Identify which cell holds the provided text, then report its (X, Y) central coordinate. 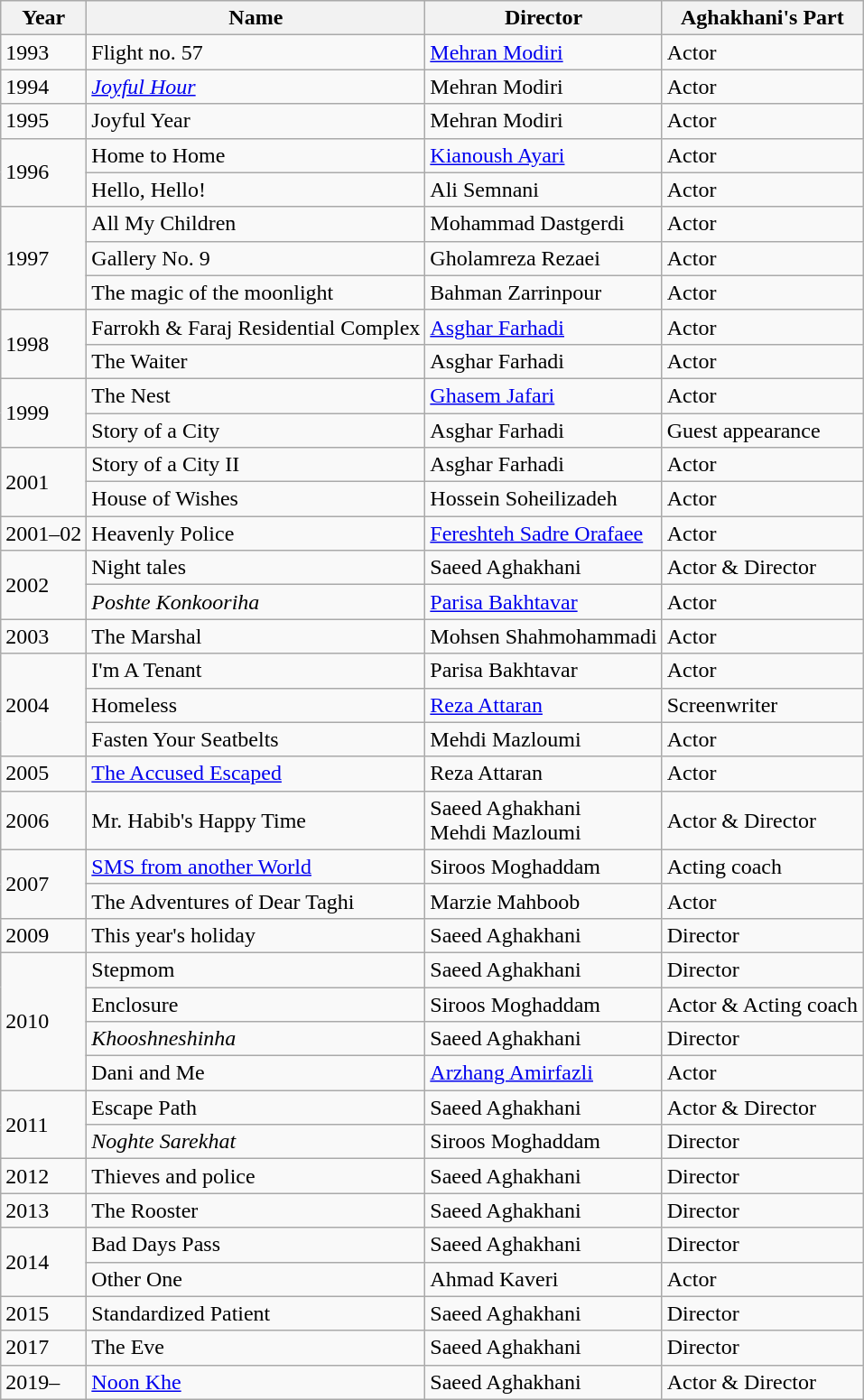
Joyful Hour (256, 87)
2007 (43, 884)
Hossein Soheilizadeh (543, 499)
Kianoush Ayari (543, 155)
Dani and Me (256, 1073)
Mohammad Dastgerdi (543, 224)
Standardized Patient (256, 1313)
Thieves and police (256, 1176)
Stepmom (256, 969)
Noghte Sarekhat (256, 1142)
This year's holiday (256, 935)
Other One (256, 1279)
House of Wishes (256, 499)
The magic of the moonlight (256, 292)
2003 (43, 636)
1994 (43, 87)
Ali Semnani (543, 190)
2014 (43, 1262)
Guest appearance (762, 431)
Enclosure (256, 1005)
The Accused Escaped (256, 774)
Khooshneshinha (256, 1039)
2017 (43, 1348)
Escape Path (256, 1108)
Story of a City II (256, 465)
1993 (43, 52)
Mehdi Mazloumi (543, 739)
Name (256, 18)
Gholamreza Rezaei (543, 258)
I'm A Tenant (256, 671)
SMS from another World (256, 867)
Gallery No. 9 (256, 258)
Hello, Hello! (256, 190)
Night tales (256, 568)
2011 (43, 1125)
Poshte Konkooriha (256, 602)
Fasten Your Seatbelts (256, 739)
2001 (43, 482)
The Nest (256, 395)
Farrokh & Faraj Residential Complex (256, 327)
1997 (43, 258)
Home to Home (256, 155)
2013 (43, 1210)
Fereshteh Sadre Orafaee (543, 533)
Heavenly Police (256, 533)
2004 (43, 705)
2001–02 (43, 533)
2002 (43, 585)
Story of a City (256, 431)
1999 (43, 413)
Acting coach (762, 867)
The Waiter (256, 361)
Mohsen Shahmohammadi (543, 636)
Aghakhani's Part (762, 18)
Year (43, 18)
Ghasem Jafari (543, 395)
Bahman Zarrinpour (543, 292)
2012 (43, 1176)
1998 (43, 344)
2010 (43, 1021)
1996 (43, 172)
All My Children (256, 224)
Flight no. 57 (256, 52)
2006 (43, 820)
Joyful Year (256, 121)
2005 (43, 774)
1995 (43, 121)
The Rooster (256, 1210)
The Eve (256, 1348)
2019– (43, 1382)
Actor & Acting coach (762, 1005)
Marzie Mahboob (543, 901)
Saeed Aghakhani Mehdi Mazloumi (543, 820)
Screenwriter (762, 705)
2009 (43, 935)
Ahmad Kaveri (543, 1279)
Homeless (256, 705)
Mr. Habib's Happy Time (256, 820)
The Marshal (256, 636)
Noon Khe (256, 1382)
Arzhang Amirfazli (543, 1073)
Bad Days Pass (256, 1245)
The Adventures of Dear Taghi (256, 901)
2015 (43, 1313)
